Output the (x, y) coordinate of the center of the cell containing the given text.  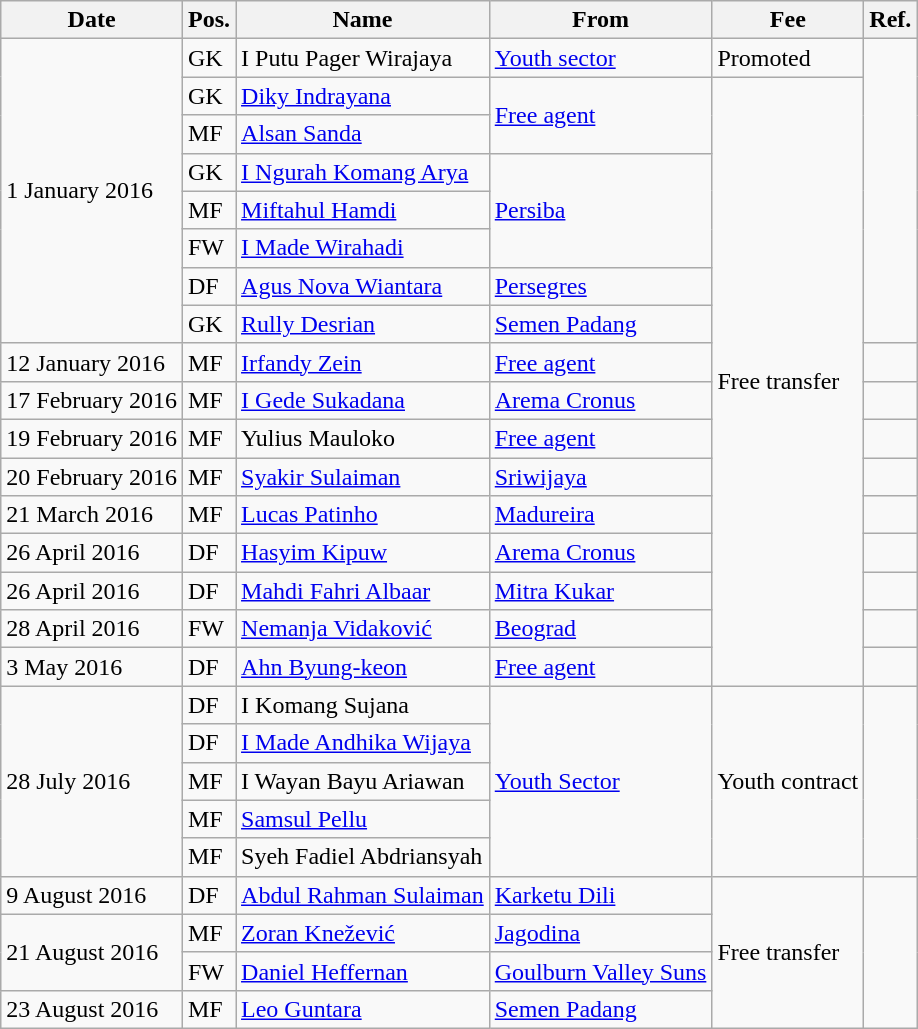
Madureira (600, 515)
28 April 2016 (92, 629)
20 February 2016 (92, 477)
28 July 2016 (92, 781)
Date (92, 20)
17 February 2016 (92, 400)
9 August 2016 (92, 895)
Miftahul Hamdi (363, 210)
Hasyim Kipuw (363, 553)
Pos. (208, 20)
Abdul Rahman Sulaiman (363, 895)
I Gede Sukadana (363, 400)
Samsul Pellu (363, 819)
Nemanja Vidaković (363, 629)
I Komang Sujana (363, 705)
I Made Wirahadi (363, 248)
23 August 2016 (92, 1009)
Yulius Mauloko (363, 438)
19 February 2016 (92, 438)
Goulburn Valley Suns (600, 971)
I Wayan Bayu Ariawan (363, 781)
Jagodina (600, 933)
21 August 2016 (92, 952)
Syakir Sulaiman (363, 477)
Fee (788, 20)
Mahdi Fahri Albaar (363, 591)
Irfandy Zein (363, 362)
21 March 2016 (92, 515)
I Putu Pager Wirajaya (363, 58)
Rully Desrian (363, 324)
Alsan Sanda (363, 134)
Mitra Kukar (600, 591)
Promoted (788, 58)
Ref. (890, 20)
Beograd (600, 629)
Zoran Knežević (363, 933)
Ahn Byung-keon (363, 667)
Persegres (600, 286)
Leo Guntara (363, 1009)
12 January 2016 (92, 362)
I Made Andhika Wijaya (363, 743)
Name (363, 20)
1 January 2016 (92, 191)
3 May 2016 (92, 667)
Youth Sector (600, 781)
I Ngurah Komang Arya (363, 172)
Syeh Fadiel Abdriansyah (363, 857)
Daniel Heffernan (363, 971)
Youth contract (788, 781)
Youth sector (600, 58)
Diky Indrayana (363, 96)
Sriwijaya (600, 477)
Persiba (600, 210)
Lucas Patinho (363, 515)
Agus Nova Wiantara (363, 286)
From (600, 20)
Karketu Dili (600, 895)
